From the cell containing the given text, extract its center point as (X, Y) coordinate. 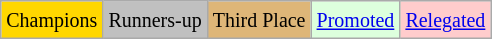
Runners-up (155, 20)
Champions (52, 20)
Relegated (446, 20)
Promoted (356, 20)
Third Place (259, 20)
